Output the [X, Y] coordinate of the center of the cell containing the given text.  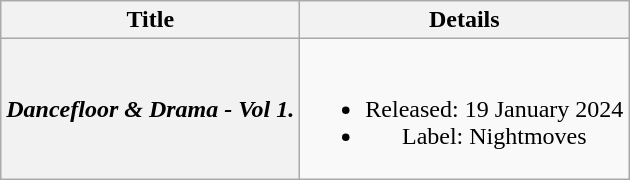
Title [150, 20]
Dancefloor & Drama - Vol 1. [150, 109]
Details [464, 20]
Released: 19 January 2024Label: Nightmoves [464, 109]
